Return (X, Y) of the center of cell containing provided text 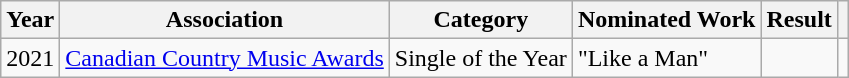
"Like a Man" (666, 58)
Canadian Country Music Awards (224, 58)
Nominated Work (666, 20)
Result (799, 20)
2021 (30, 58)
Association (224, 20)
Year (30, 20)
Category (480, 20)
Single of the Year (480, 58)
